Provide the [X, Y] coordinate of the cell's center where the given text is located.  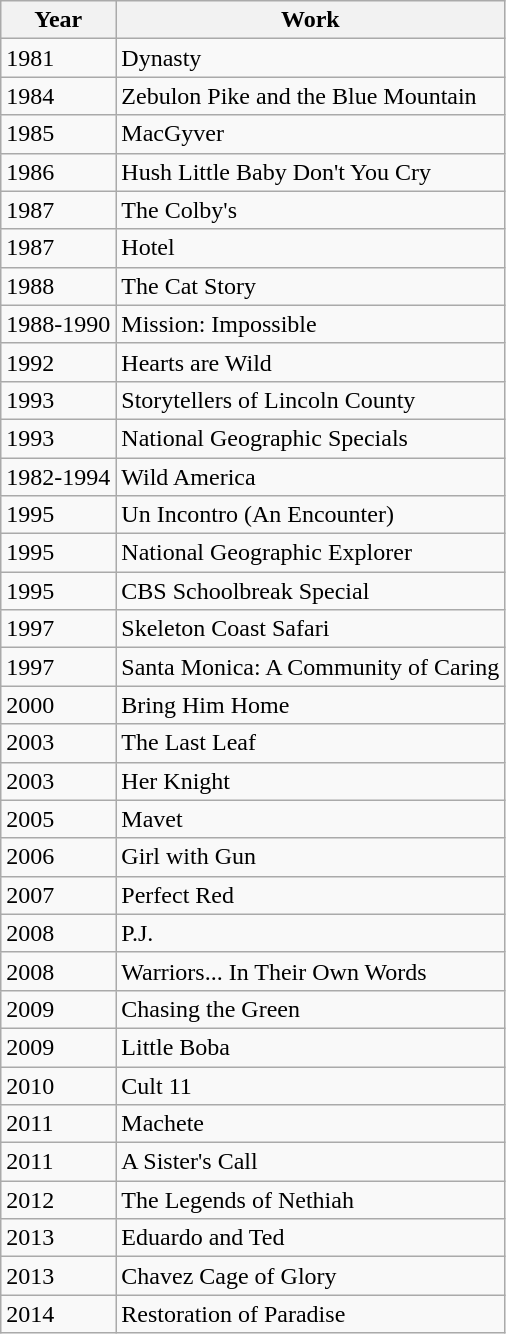
1988 [58, 286]
Bring Him Home [310, 705]
Storytellers of Lincoln County [310, 400]
2012 [58, 1200]
Wild America [310, 477]
1985 [58, 134]
A Sister's Call [310, 1162]
Her Knight [310, 781]
Mission: Impossible [310, 324]
National Geographic Explorer [310, 553]
MacGyver [310, 134]
2006 [58, 857]
Work [310, 20]
2010 [58, 1085]
Little Boba [310, 1047]
Mavet [310, 819]
The Legends of Nethiah [310, 1200]
Hush Little Baby Don't You Cry [310, 172]
1988-1990 [58, 324]
Year [58, 20]
Skeleton Coast Safari [310, 629]
1984 [58, 96]
2000 [58, 705]
Un Incontro (An Encounter) [310, 515]
1986 [58, 172]
2014 [58, 1314]
2005 [58, 819]
Hearts are Wild [310, 362]
The Cat Story [310, 286]
Santa Monica: A Community of Caring [310, 667]
CBS Schoolbreak Special [310, 591]
1982-1994 [58, 477]
1992 [58, 362]
P.J. [310, 933]
Cult 11 [310, 1085]
Chavez Cage of Glory [310, 1276]
Perfect Red [310, 895]
Restoration of Paradise [310, 1314]
National Geographic Specials [310, 438]
Chasing the Green [310, 1009]
The Last Leaf [310, 743]
Dynasty [310, 58]
Machete [310, 1124]
Hotel [310, 248]
Warriors... In Their Own Words [310, 971]
2007 [58, 895]
Zebulon Pike and the Blue Mountain [310, 96]
1981 [58, 58]
The Colby's [310, 210]
Girl with Gun [310, 857]
Eduardo and Ted [310, 1238]
